Extract the (X, Y) coordinate from the center of the cell holding the provided text.  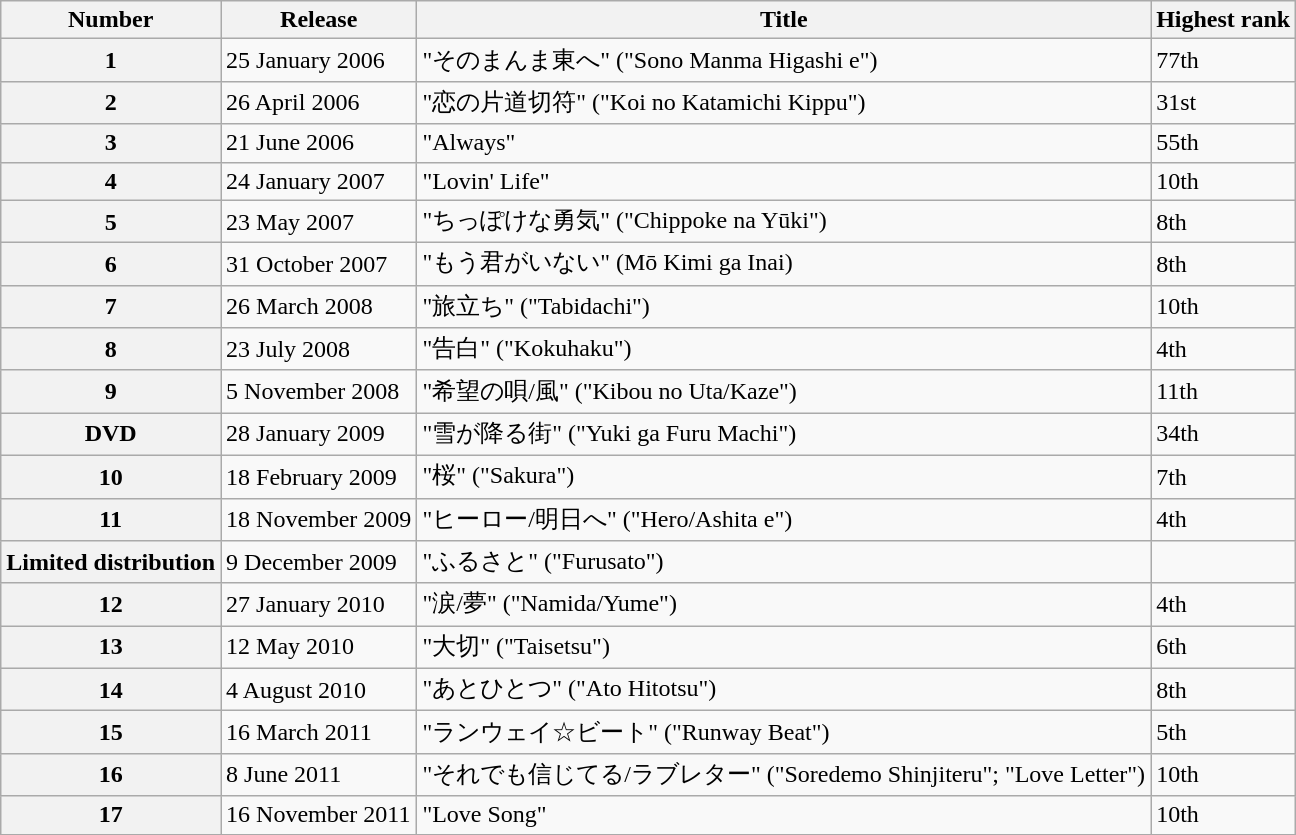
7th (1224, 476)
Number (111, 20)
16 November 2011 (319, 815)
55th (1224, 143)
8 June 2011 (319, 774)
17 (111, 815)
77th (1224, 60)
25 January 2006 (319, 60)
Limited distribution (111, 562)
4 (111, 181)
26 March 2008 (319, 306)
"涙/夢" ("Namida/Yume") (784, 604)
6 (111, 264)
5 November 2008 (319, 392)
7 (111, 306)
34th (1224, 434)
9 December 2009 (319, 562)
23 July 2008 (319, 350)
3 (111, 143)
"恋の片道切符" ("Koi no Katamichi Kippu") (784, 102)
"雪が降る街" ("Yuki ga Furu Machi") (784, 434)
"ちっぽけな勇気" ("Chippoke na Yūki") (784, 222)
"希望の唄/風" ("Kibou no Uta/Kaze") (784, 392)
"告白" ("Kokuhaku") (784, 350)
31 October 2007 (319, 264)
6th (1224, 648)
2 (111, 102)
5 (111, 222)
11 (111, 520)
8 (111, 350)
"ヒーロー/明日へ" ("Hero/Ashita e") (784, 520)
31st (1224, 102)
"あとひとつ" ("Ato Hitotsu") (784, 690)
"Always" (784, 143)
Title (784, 20)
18 November 2009 (319, 520)
11th (1224, 392)
Highest rank (1224, 20)
"桜" ("Sakura") (784, 476)
DVD (111, 434)
"もう君がいない" (Mō Kimi ga Inai) (784, 264)
"大切" ("Taisetsu") (784, 648)
9 (111, 392)
"旅立ち" ("Tabidachi") (784, 306)
28 January 2009 (319, 434)
5th (1224, 732)
Release (319, 20)
1 (111, 60)
27 January 2010 (319, 604)
16 March 2011 (319, 732)
"ランウェイ☆ビート" ("Runway Beat") (784, 732)
"そのまんま東へ" ("Sono Manma Higashi e") (784, 60)
12 (111, 604)
16 (111, 774)
24 January 2007 (319, 181)
15 (111, 732)
"Lovin' Life" (784, 181)
"ふるさと" ("Furusato") (784, 562)
"Love Song" (784, 815)
14 (111, 690)
"それでも信じてる/ラブレター" ("Soredemo Shinjiteru"; "Love Letter") (784, 774)
26 April 2006 (319, 102)
10 (111, 476)
4 August 2010 (319, 690)
13 (111, 648)
12 May 2010 (319, 648)
23 May 2007 (319, 222)
21 June 2006 (319, 143)
18 February 2009 (319, 476)
